For the text-containing cell, return its midpoint in (X, Y) coordinate format. 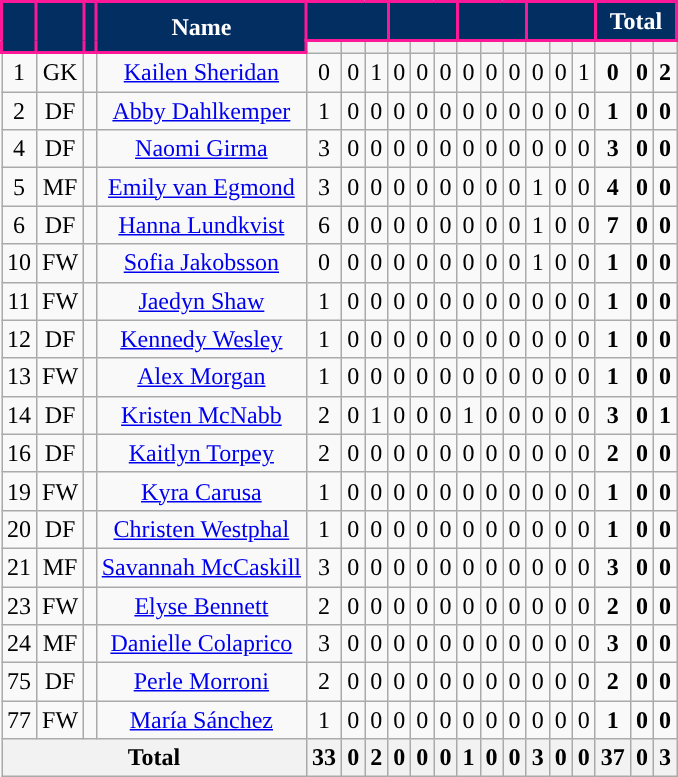
Christen Westphal (201, 529)
Name (201, 28)
16 (20, 453)
24 (20, 644)
Savannah McCaskill (201, 567)
Kyra Carusa (201, 491)
13 (20, 377)
12 (20, 339)
Alex Morgan (201, 377)
Danielle Colaprico (201, 644)
33 (324, 758)
Emily van Egmond (201, 187)
21 (20, 567)
Kennedy Wesley (201, 339)
Jaedyn Shaw (201, 301)
23 (20, 605)
Perle Morroni (201, 682)
Sofia Jakobsson (201, 263)
20 (20, 529)
10 (20, 263)
María Sánchez (201, 720)
77 (20, 720)
75 (20, 682)
14 (20, 415)
Elyse Bennett (201, 605)
19 (20, 491)
7 (612, 225)
GK (60, 72)
Hanna Lundkvist (201, 225)
5 (20, 187)
Kristen McNabb (201, 415)
Kaitlyn Torpey (201, 453)
Naomi Girma (201, 149)
37 (612, 758)
Abby Dahlkemper (201, 111)
11 (20, 301)
Kailen Sheridan (201, 72)
